Provide the (X, Y) coordinate of the cell's center where the given text is located.  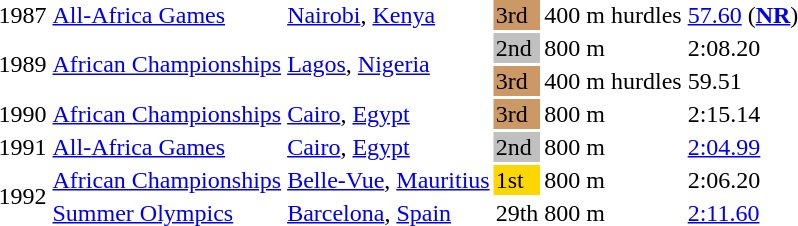
Nairobi, Kenya (389, 15)
Belle-Vue, Mauritius (389, 180)
Lagos, Nigeria (389, 64)
1st (517, 180)
